Find where the given text appears and provide that cell's center as [X, Y] coordinate. 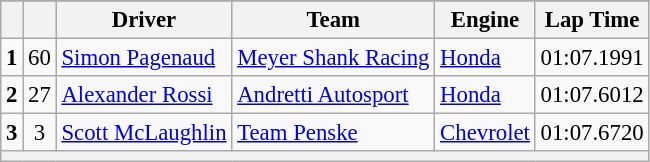
01:07.6720 [592, 133]
Team [334, 20]
Engine [485, 20]
Simon Pagenaud [144, 58]
Chevrolet [485, 133]
2 [12, 95]
Driver [144, 20]
01:07.6012 [592, 95]
Andretti Autosport [334, 95]
Scott McLaughlin [144, 133]
60 [40, 58]
Team Penske [334, 133]
1 [12, 58]
Alexander Rossi [144, 95]
Lap Time [592, 20]
Meyer Shank Racing [334, 58]
01:07.1991 [592, 58]
27 [40, 95]
